From the cell containing the given text, extract its center point as [x, y] coordinate. 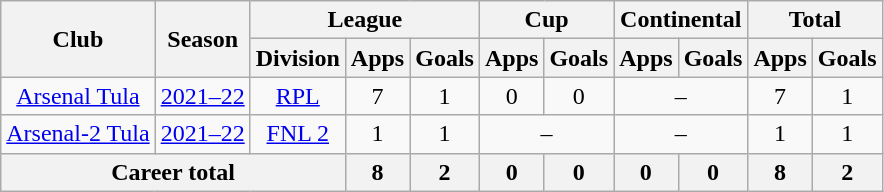
Cup [546, 20]
League [364, 20]
Career total [174, 172]
Arsenal Tula [78, 96]
FNL 2 [298, 134]
Club [78, 39]
RPL [298, 96]
Total [815, 20]
Arsenal-2 Tula [78, 134]
Continental [681, 20]
Season [202, 39]
Division [298, 58]
